Find where the given text appears and provide that cell's center as (X, Y) coordinate. 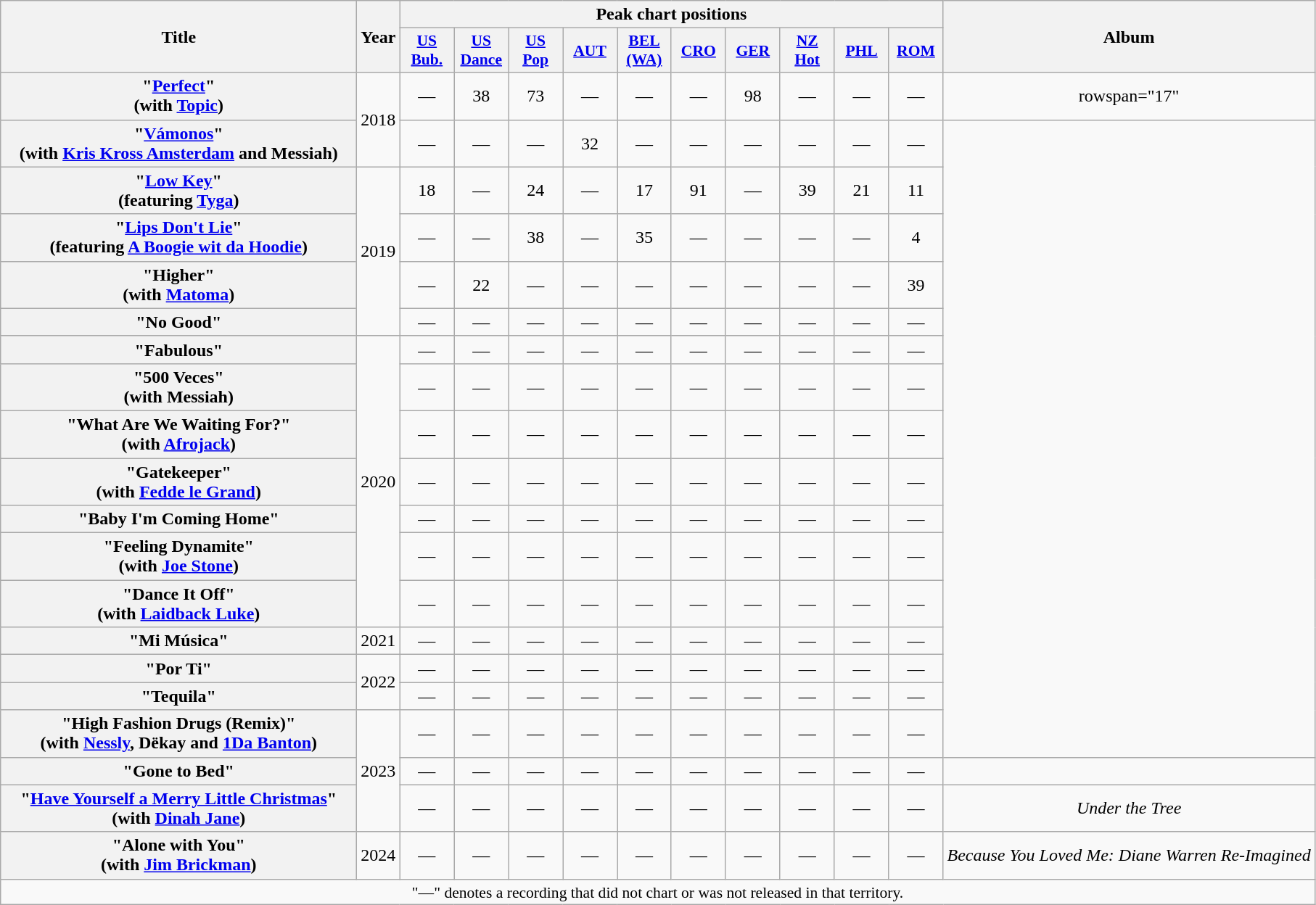
2024 (379, 856)
USBub. (427, 51)
"Have Yourself a Merry Little Christmas"(with Dinah Jane) (178, 808)
"Dance It Off"(with Laidback Luke) (178, 603)
"No Good" (178, 322)
11 (916, 190)
"What Are We Waiting For?"(with Afrojack) (178, 434)
"Baby I'm Coming Home" (178, 519)
"Gone to Bed" (178, 771)
NZ Hot (807, 51)
73 (535, 96)
"High Fashion Drugs (Remix)"(with Nessly, Dëkay and 1Da Banton) (178, 734)
Title (178, 36)
"Gatekeeper"(with Fedde le Grand) (178, 482)
Under the Tree (1129, 808)
BEL(WA) (644, 51)
"Vámonos"(with Kris Kross Amsterdam and Messiah) (178, 144)
Year (379, 36)
17 (644, 190)
"Low Key"(featuring Tyga) (178, 190)
PHL (862, 51)
USDance (482, 51)
"Higher"(with Matoma) (178, 284)
rowspan="17" (1129, 96)
"Mi Música" (178, 641)
"Por Ti" (178, 669)
"Alone with You"(with Jim Brickman) (178, 856)
2019 (379, 251)
GER (753, 51)
22 (482, 284)
98 (753, 96)
"Lips Don't Lie"(featuring A Boogie wit da Hoodie) (178, 238)
4 (916, 238)
"Feeling Dynamite"(with Joe Stone) (178, 557)
91 (698, 190)
2023 (379, 771)
"Perfect"(with Topic) (178, 96)
2021 (379, 641)
2018 (379, 120)
2020 (379, 482)
AUT (591, 51)
"—" denotes a recording that did not chart or was not released in that territory. (657, 892)
Album (1129, 36)
ROM (916, 51)
21 (862, 190)
2022 (379, 682)
18 (427, 190)
USPop (535, 51)
"Tequila" (178, 696)
"Fabulous" (178, 350)
"500 Veces"(with Messiah) (178, 387)
CRO (698, 51)
24 (535, 190)
Peak chart positions (672, 15)
35 (644, 238)
32 (591, 144)
Because You Loved Me: Diane Warren Re-Imagined (1129, 856)
